Pinpoint the cell where the given text exists, returning its (X, Y) midpoint coordinate. 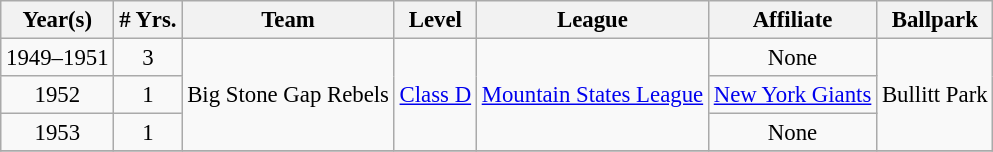
Team (288, 20)
Mountain States League (592, 96)
Ballpark (935, 20)
1952 (58, 95)
1949–1951 (58, 58)
Year(s) (58, 20)
Class D (435, 96)
1953 (58, 133)
Bullitt Park (935, 96)
# Yrs. (148, 20)
3 (148, 58)
Level (435, 20)
New York Giants (792, 95)
Big Stone Gap Rebels (288, 96)
Affiliate (792, 20)
League (592, 20)
